Determine the (x, y) coordinate at the center of the cell enclosing the given text.  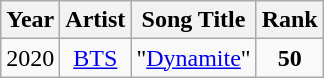
2020 (30, 58)
BTS (96, 58)
Rank (290, 20)
Year (30, 20)
50 (290, 58)
Song Title (194, 20)
"Dynamite" (194, 58)
Artist (96, 20)
